Detect which cell encompasses the target text, then output its (x, y) center coordinate. 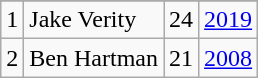
21 (182, 58)
1 (12, 20)
2008 (228, 58)
24 (182, 20)
2019 (228, 20)
2 (12, 58)
Ben Hartman (94, 58)
Jake Verity (94, 20)
